Determine the (X, Y) coordinate at the center of the cell enclosing the given text.  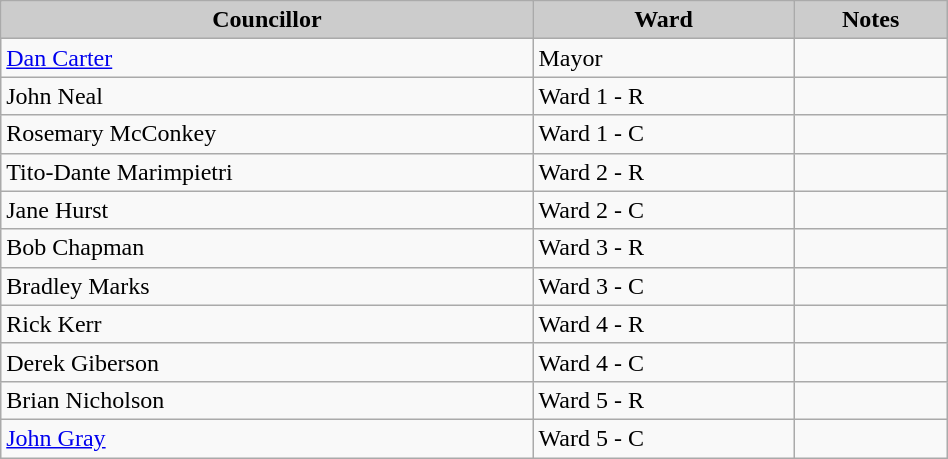
Ward 2 - C (664, 210)
Ward 3 - R (664, 248)
Rick Kerr (267, 324)
Jane Hurst (267, 210)
Derek Giberson (267, 362)
John Gray (267, 438)
Notes (870, 20)
Dan Carter (267, 58)
Bradley Marks (267, 286)
Rosemary McConkey (267, 134)
Brian Nicholson (267, 400)
Ward 1 - R (664, 96)
Ward 2 - R (664, 172)
Ward (664, 20)
Mayor (664, 58)
Ward 1 - C (664, 134)
John Neal (267, 96)
Ward 4 - R (664, 324)
Ward 5 - R (664, 400)
Bob Chapman (267, 248)
Ward 5 - C (664, 438)
Councillor (267, 20)
Ward 3 - C (664, 286)
Ward 4 - C (664, 362)
Tito-Dante Marimpietri (267, 172)
